Return [X, Y] of the center of cell containing provided text 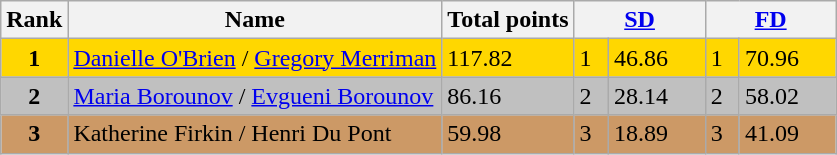
FD [770, 20]
Rank [34, 20]
117.82 [508, 58]
Name [255, 20]
70.96 [788, 58]
46.86 [656, 58]
Danielle O'Brien / Gregory Merriman [255, 58]
Katherine Firkin / Henri Du Pont [255, 134]
58.02 [788, 96]
28.14 [656, 96]
59.98 [508, 134]
41.09 [788, 134]
SD [640, 20]
86.16 [508, 96]
18.89 [656, 134]
Maria Borounov / Evgueni Borounov [255, 96]
Total points [508, 20]
